Output the (x, y) coordinate of the center of the cell containing the given text.  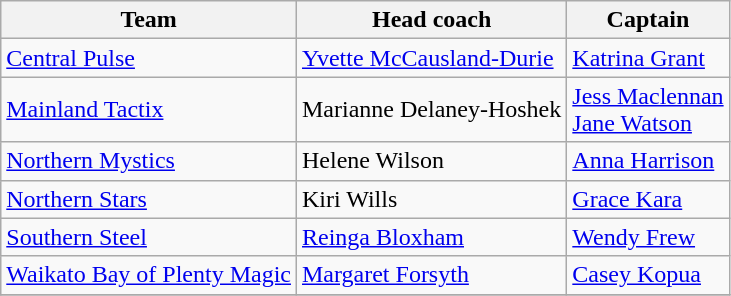
Team (149, 20)
Yvette McCausland-Durie (431, 58)
Mainland Tactix (149, 110)
Casey Kopua (648, 275)
Northern Stars (149, 199)
Margaret Forsyth (431, 275)
Wendy Frew (648, 237)
Anna Harrison (648, 161)
Southern Steel (149, 237)
Kiri Wills (431, 199)
Katrina Grant (648, 58)
Reinga Bloxham (431, 237)
Helene Wilson (431, 161)
Waikato Bay of Plenty Magic (149, 275)
Jess MaclennanJane Watson (648, 110)
Grace Kara (648, 199)
Northern Mystics (149, 161)
Captain (648, 20)
Central Pulse (149, 58)
Head coach (431, 20)
Marianne Delaney-Hoshek (431, 110)
